Find where the given text appears and provide that cell's center as (x, y) coordinate. 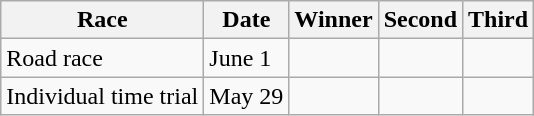
Third (498, 20)
May 29 (246, 96)
June 1 (246, 58)
Winner (334, 20)
Individual time trial (102, 96)
Road race (102, 58)
Race (102, 20)
Date (246, 20)
Second (420, 20)
